Identify which cell holds the provided text, then report its [x, y] central coordinate. 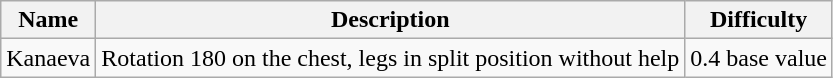
0.4 base value [759, 58]
Name [48, 20]
Difficulty [759, 20]
Description [390, 20]
Rotation 180 on the chest, legs in split position without help [390, 58]
Kanaeva [48, 58]
